Output the [x, y] coordinate of the center of the cell containing the given text.  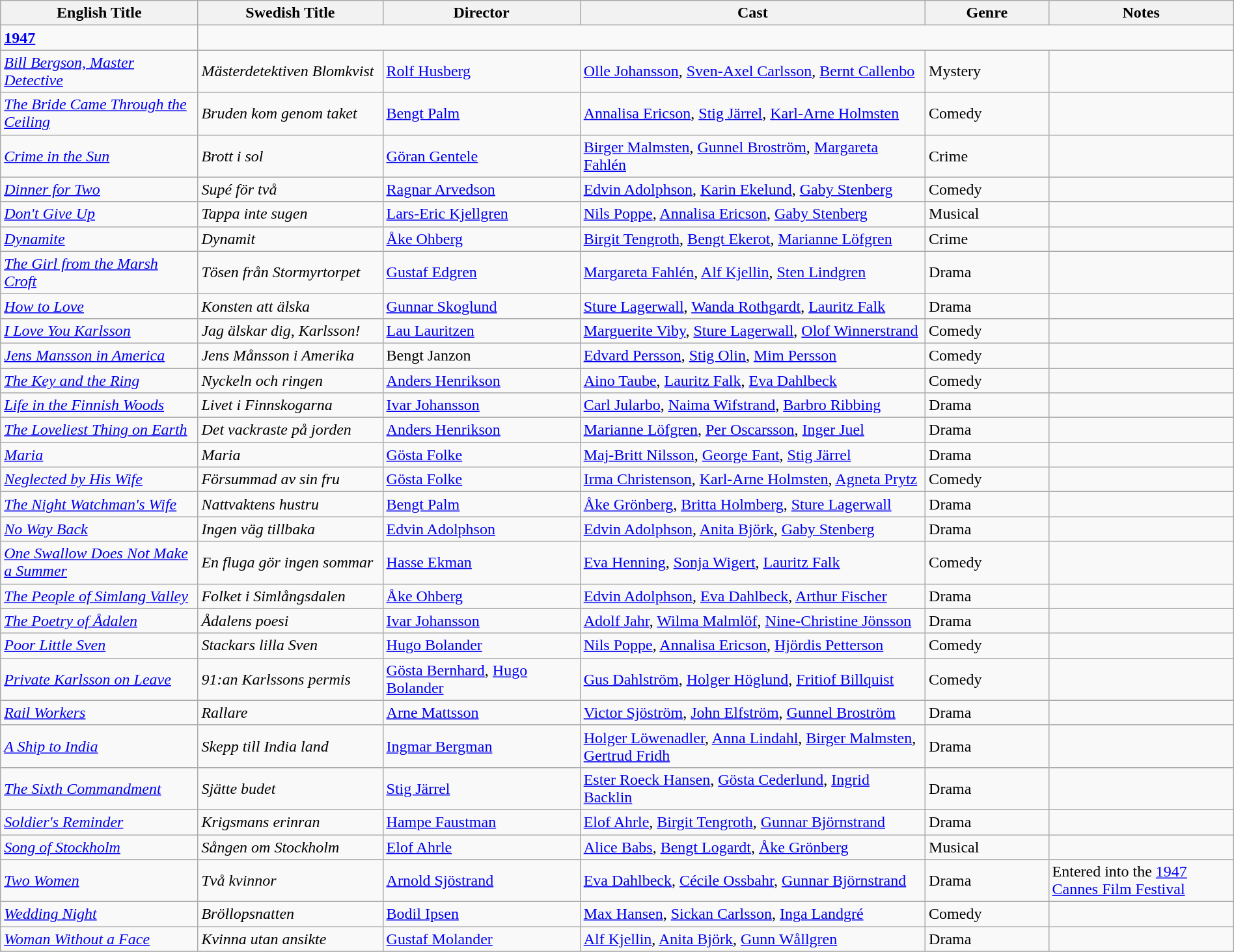
Woman Without a Face [99, 939]
Nyckeln och ringen [290, 381]
Ingmar Bergman [482, 746]
En fluga gör ingen sommar [290, 562]
Dinner for Two [99, 189]
Konsten att älska [290, 306]
One Swallow Does Not Make a Summer [99, 562]
Rallare [290, 713]
Tappa inte sugen [290, 214]
Två kvinnor [290, 881]
Arnold Sjöstrand [482, 881]
Edvin Adolphson, Karin Ekelund, Gaby Stenberg [752, 189]
Bill Bergson, Master Detective [99, 72]
The People of Simlang Valley [99, 596]
Maj-Britt Nilsson, George Fant, Stig Järrel [752, 455]
Hampe Faustman [482, 822]
Bröllopsnatten [290, 914]
Ådalens poesi [290, 621]
Ingen väg tillbaka [290, 529]
Aino Taube, Lauritz Falk, Eva Dahlbeck [752, 381]
Jag älskar dig, Karlsson! [290, 331]
Holger Löwenadler, Anna Lindahl, Birger Malmsten, Gertrud Fridh [752, 746]
Dynamite [99, 239]
Irma Christenson, Karl-Arne Holmsten, Agneta Prytz [752, 480]
Åke Grönberg, Britta Holmberg, Sture Lagerwall [752, 504]
The Poetry of Ådalen [99, 621]
Adolf Jahr, Wilma Malmlöf, Nine-Christine Jönsson [752, 621]
The Night Watchman's Wife [99, 504]
Swedish Title [290, 13]
Birgit Tengroth, Bengt Ekerot, Marianne Löfgren [752, 239]
Director [482, 13]
Rolf Husberg [482, 72]
Stig Järrel [482, 789]
The Sixth Commandment [99, 789]
Olle Johansson, Sven-Axel Carlsson, Bernt Callenbo [752, 72]
Krigsmans erinran [290, 822]
Crime in the Sun [99, 156]
Sången om Stockholm [290, 847]
Skepp till India land [290, 746]
Eva Henning, Sonja Wigert, Lauritz Falk [752, 562]
Carl Jularbo, Naima Wifstrand, Barbro Ribbing [752, 405]
Gunnar Skoglund [482, 306]
No Way Back [99, 529]
Two Women [99, 881]
English Title [99, 13]
Brott i sol [290, 156]
Försummad av sin fru [290, 480]
Eva Dahlbeck, Cécile Ossbahr, Gunnar Björnstrand [752, 881]
Elof Ahrle [482, 847]
Dynamit [290, 239]
Neglected by His Wife [99, 480]
Jens Mansson in America [99, 355]
Song of Stockholm [99, 847]
Annalisa Ericson, Stig Järrel, Karl-Arne Holmsten [752, 113]
Sture Lagerwall, Wanda Rothgardt, Lauritz Falk [752, 306]
91:an Karlssons permis [290, 679]
Arne Mattsson [482, 713]
Lau Lauritzen [482, 331]
Livet i Finnskogarna [290, 405]
Gustaf Edgren [482, 272]
Hasse Ekman [482, 562]
Wedding Night [99, 914]
Rail Workers [99, 713]
Gösta Bernhard, Hugo Bolander [482, 679]
Gustaf Molander [482, 939]
Edvin Adolphson, Anita Björk, Gaby Stenberg [752, 529]
Alice Babs, Bengt Logardt, Åke Grönberg [752, 847]
Alf Kjellin, Anita Björk, Gunn Wållgren [752, 939]
Stackars lilla Sven [290, 646]
Soldier's Reminder [99, 822]
Bengt Janzon [482, 355]
Notes [1141, 13]
How to Love [99, 306]
Nils Poppe, Annalisa Ericson, Gaby Stenberg [752, 214]
Margareta Fahlén, Alf Kjellin, Sten Lindgren [752, 272]
Elof Ahrle, Birgit Tengroth, Gunnar Björnstrand [752, 822]
The Girl from the Marsh Croft [99, 272]
Edvin Adolphson [482, 529]
Private Karlsson on Leave [99, 679]
Jens Månsson i Amerika [290, 355]
Nattvaktens hustru [290, 504]
I Love You Karlsson [99, 331]
Nils Poppe, Annalisa Ericson, Hjördis Petterson [752, 646]
1947 [99, 38]
Hugo Bolander [482, 646]
Edvard Persson, Stig Olin, Mim Persson [752, 355]
Ragnar Arvedson [482, 189]
Entered into the 1947 Cannes Film Festival [1141, 881]
The Key and the Ring [99, 381]
Göran Gentele [482, 156]
Mystery [987, 72]
The Loveliest Thing on Earth [99, 430]
Don't Give Up [99, 214]
Folket i Simlångsdalen [290, 596]
Kvinna utan ansikte [290, 939]
Tösen från Stormyrtorpet [290, 272]
The Bride Came Through the Ceiling [99, 113]
Victor Sjöström, John Elfström, Gunnel Broström [752, 713]
Marguerite Viby, Sture Lagerwall, Olof Winnerstrand [752, 331]
Det vackraste på jorden [290, 430]
Max Hansen, Sickan Carlsson, Inga Landgré [752, 914]
Lars-Eric Kjellgren [482, 214]
Marianne Löfgren, Per Oscarsson, Inger Juel [752, 430]
Cast [752, 13]
Ester Roeck Hansen, Gösta Cederlund, Ingrid Backlin [752, 789]
Poor Little Sven [99, 646]
Supé för två [290, 189]
Genre [987, 13]
Life in the Finnish Woods [99, 405]
Edvin Adolphson, Eva Dahlbeck, Arthur Fischer [752, 596]
Gus Dahlström, Holger Höglund, Fritiof Billquist [752, 679]
A Ship to India [99, 746]
Bodil Ipsen [482, 914]
Mästerdetektiven Blomkvist [290, 72]
Sjätte budet [290, 789]
Bruden kom genom taket [290, 113]
Birger Malmsten, Gunnel Broström, Margareta Fahlén [752, 156]
